Return [X, Y] of the center of cell containing provided text 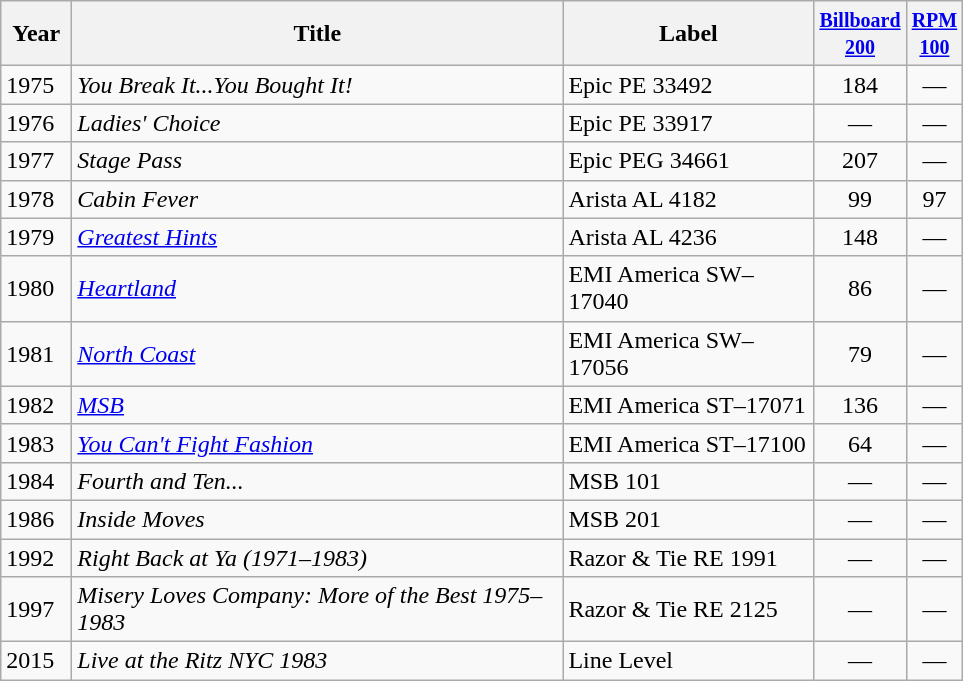
Ladies' Choice [318, 123]
97 [934, 199]
1980 [36, 288]
MSB 101 [688, 481]
1983 [36, 443]
Title [318, 34]
Label [688, 34]
1977 [36, 161]
1978 [36, 199]
MSB 201 [688, 519]
Line Level [688, 661]
Razor & Tie RE 1991 [688, 557]
Fourth and Ten... [318, 481]
184 [860, 85]
North Coast [318, 354]
Razor & Tie RE 2125 [688, 610]
1981 [36, 354]
1997 [36, 610]
Billboard200 [860, 34]
Misery Loves Company: More of the Best 1975–1983 [318, 610]
Epic PEG 34661 [688, 161]
You Can't Fight Fashion [318, 443]
EMI America SW–17056 [688, 354]
86 [860, 288]
79 [860, 354]
RPM100 [934, 34]
1976 [36, 123]
Inside Moves [318, 519]
Cabin Fever [318, 199]
207 [860, 161]
Heartland [318, 288]
148 [860, 237]
1975 [36, 85]
Arista AL 4182 [688, 199]
1982 [36, 405]
Arista AL 4236 [688, 237]
1986 [36, 519]
Epic PE 33917 [688, 123]
136 [860, 405]
Live at the Ritz NYC 1983 [318, 661]
EMI America ST–17071 [688, 405]
Greatest Hints [318, 237]
MSB [318, 405]
EMI America ST–17100 [688, 443]
1979 [36, 237]
You Break It...You Bought It! [318, 85]
EMI America SW–17040 [688, 288]
99 [860, 199]
Epic PE 33492 [688, 85]
Year [36, 34]
1984 [36, 481]
2015 [36, 661]
Right Back at Ya (1971–1983) [318, 557]
1992 [36, 557]
64 [860, 443]
Stage Pass [318, 161]
